Return the (x, y) coordinate for the center point of the cell that contains the specified text.  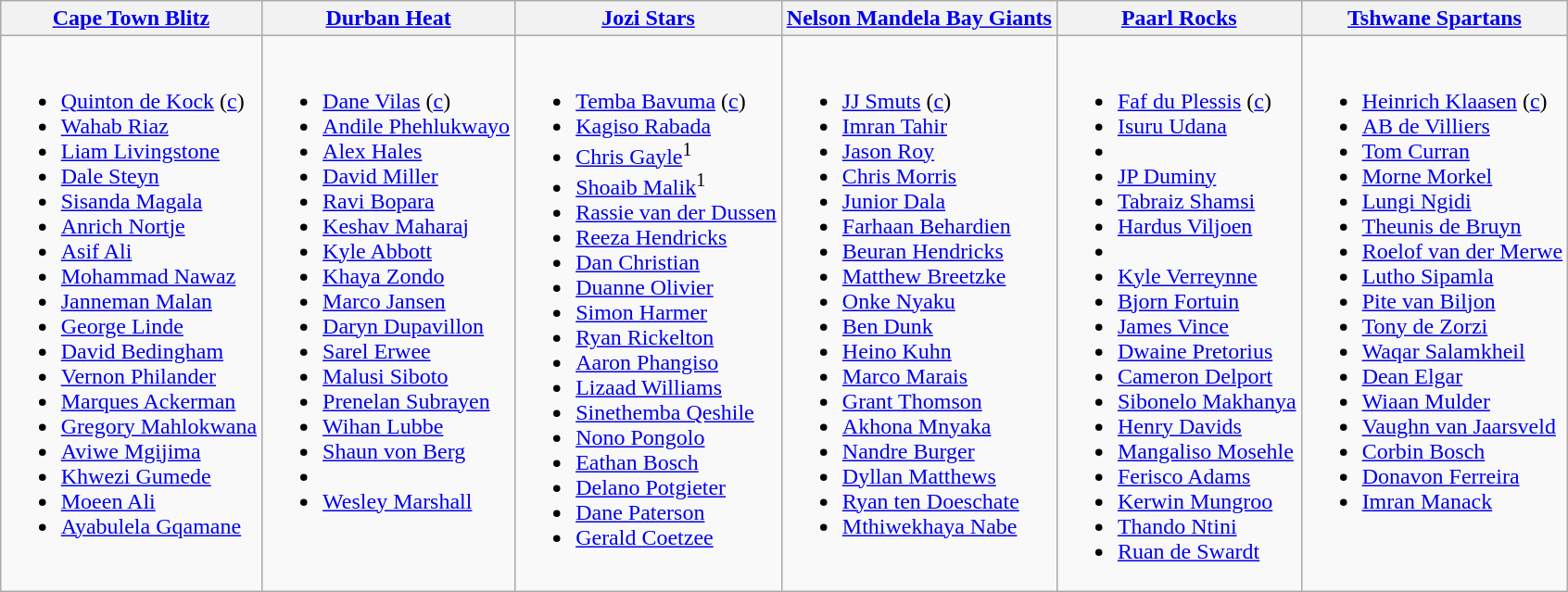
Cape Town Blitz (131, 19)
Nelson Mandela Bay Giants (919, 19)
Jozi Stars (649, 19)
Paarl Rocks (1179, 19)
Tshwane Spartans (1435, 19)
Durban Heat (389, 19)
